Extract the (X, Y) coordinate from the center of the cell holding the provided text.  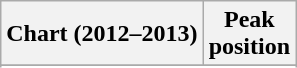
Chart (2012–2013) (102, 34)
Peakposition (249, 34)
